Pinpoint the cell where the given text exists, returning its [X, Y] midpoint coordinate. 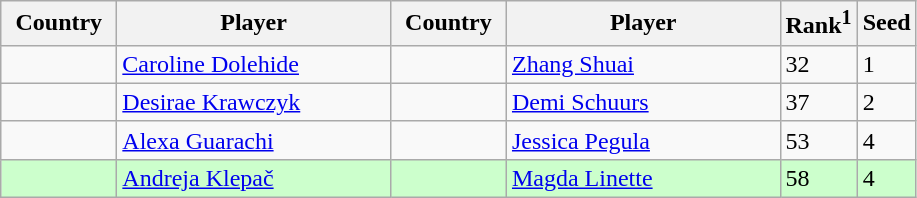
37 [818, 102]
2 [886, 102]
Alexa Guarachi [254, 140]
32 [818, 64]
Andreja Klepač [254, 178]
Desirae Krawczyk [254, 102]
Magda Linette [643, 178]
1 [886, 64]
53 [818, 140]
Caroline Dolehide [254, 64]
Jessica Pegula [643, 140]
Zhang Shuai [643, 64]
Seed [886, 24]
Demi Schuurs [643, 102]
Rank1 [818, 24]
58 [818, 178]
